For the text-containing cell, return its midpoint in (x, y) coordinate format. 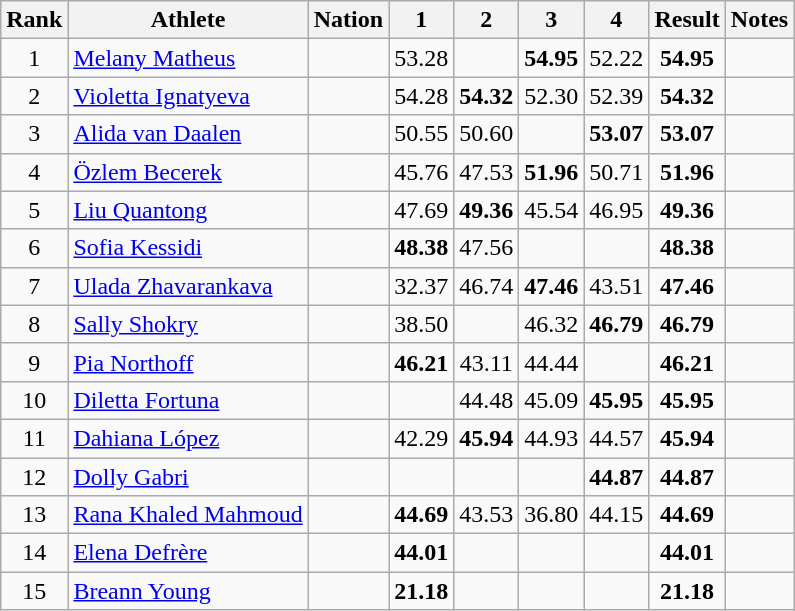
44.57 (616, 438)
38.50 (422, 324)
44.44 (552, 362)
Alida van Daalen (188, 134)
Diletta Fortuna (188, 400)
47.56 (486, 248)
10 (34, 400)
Özlem Becerek (188, 172)
Melany Matheus (188, 58)
43.53 (486, 515)
50.71 (616, 172)
Pia Northoff (188, 362)
45.09 (552, 400)
11 (34, 438)
12 (34, 477)
Rana Khaled Mahmoud (188, 515)
Ulada Zhavarankava (188, 286)
50.60 (486, 134)
44.15 (616, 515)
15 (34, 591)
50.55 (422, 134)
9 (34, 362)
Dolly Gabri (188, 477)
44.93 (552, 438)
45.76 (422, 172)
Breann Young (188, 591)
Dahiana López (188, 438)
7 (34, 286)
52.22 (616, 58)
Rank (34, 20)
47.53 (486, 172)
Nation (348, 20)
44.48 (486, 400)
46.74 (486, 286)
43.51 (616, 286)
Violetta Ignatyeva (188, 96)
47.69 (422, 210)
Elena Defrère (188, 553)
Notes (759, 20)
46.95 (616, 210)
Athlete (188, 20)
36.80 (552, 515)
5 (34, 210)
6 (34, 248)
42.29 (422, 438)
43.11 (486, 362)
Sofia Kessidi (188, 248)
8 (34, 324)
52.39 (616, 96)
54.28 (422, 96)
Sally Shokry (188, 324)
32.37 (422, 286)
13 (34, 515)
52.30 (552, 96)
46.32 (552, 324)
Liu Quantong (188, 210)
53.28 (422, 58)
45.54 (552, 210)
14 (34, 553)
Result (687, 20)
